Locate the cell with the specified text and output its [x, y] center coordinate. 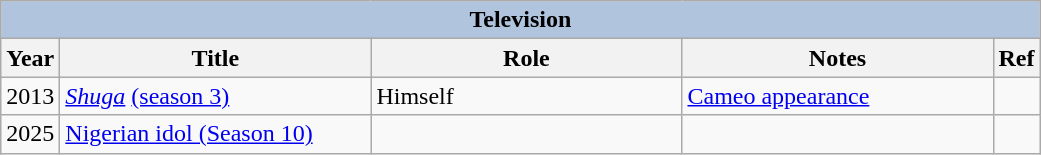
Notes [838, 58]
Role [526, 58]
Title [216, 58]
Shuga (season 3) [216, 96]
Himself [526, 96]
Cameo appearance [838, 96]
Television [520, 20]
Ref [1016, 58]
2025 [30, 134]
Nigerian idol (Season 10) [216, 134]
2013 [30, 96]
Year [30, 58]
